Extract the [x, y] coordinate from the center of the cell holding the provided text.  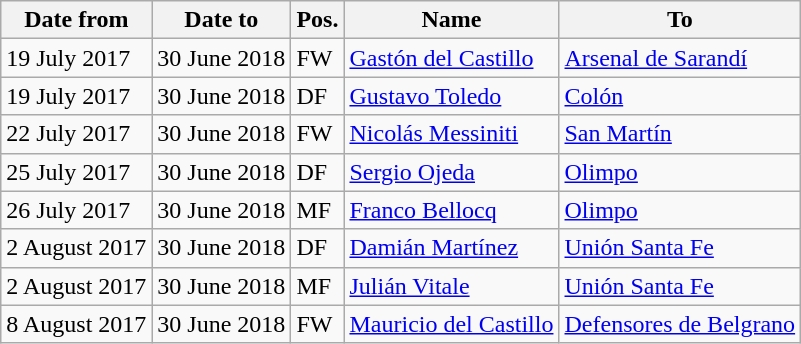
8 August 2017 [76, 324]
Date from [76, 20]
26 July 2017 [76, 210]
Name [452, 20]
Pos. [318, 20]
Damián Martínez [452, 248]
Gastón del Castillo [452, 58]
To [680, 20]
Gustavo Toledo [452, 96]
Julián Vitale [452, 286]
Nicolás Messiniti [452, 134]
Arsenal de Sarandí [680, 58]
Colón [680, 96]
Franco Bellocq [452, 210]
San Martín [680, 134]
Mauricio del Castillo [452, 324]
Sergio Ojeda [452, 172]
22 July 2017 [76, 134]
25 July 2017 [76, 172]
Date to [222, 20]
Defensores de Belgrano [680, 324]
